Locate the cell with the specified text and output its (X, Y) center coordinate. 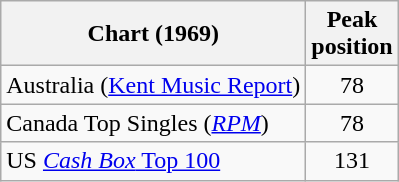
Canada Top Singles (RPM) (154, 123)
Australia (Kent Music Report) (154, 85)
131 (352, 161)
Peakposition (352, 34)
US Cash Box Top 100 (154, 161)
Chart (1969) (154, 34)
